Identify which cell holds the provided text, then report its [x, y] central coordinate. 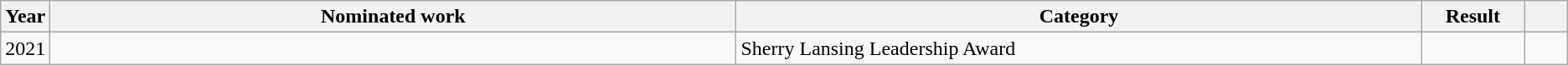
2021 [25, 48]
Result [1473, 17]
Sherry Lansing Leadership Award [1079, 48]
Nominated work [394, 17]
Year [25, 17]
Category [1079, 17]
